Provide the [x, y] coordinate of the cell's center where the given text is located.  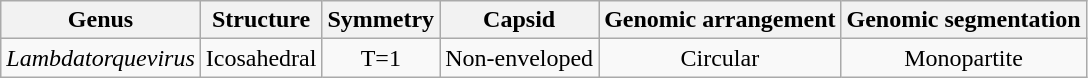
Icosahedral [261, 58]
Genomic arrangement [720, 20]
Circular [720, 58]
Symmetry [381, 20]
Genomic segmentation [964, 20]
Non-enveloped [520, 58]
Capsid [520, 20]
Genus [101, 20]
Lambdatorquevirus [101, 58]
Structure [261, 20]
T=1 [381, 58]
Monopartite [964, 58]
